From the cell containing the given text, extract its center point as [X, Y] coordinate. 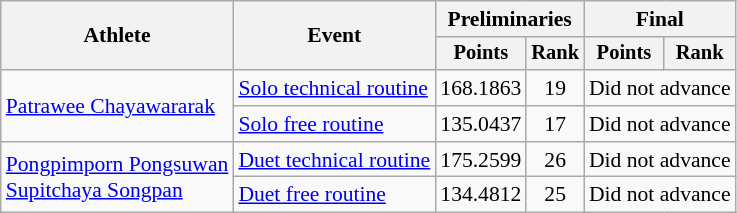
135.0437 [480, 124]
26 [555, 160]
Patrawee Chayawararak [118, 106]
175.2599 [480, 160]
Athlete [118, 36]
Pongpimporn Pongsuwan Supitchaya Songpan [118, 178]
19 [555, 88]
Duet free routine [334, 195]
25 [555, 195]
134.4812 [480, 195]
168.1863 [480, 88]
Duet technical routine [334, 160]
17 [555, 124]
Solo free routine [334, 124]
Solo technical routine [334, 88]
Event [334, 36]
Final [660, 19]
Preliminaries [510, 19]
